Locate the cell with the specified text and output its [X, Y] center coordinate. 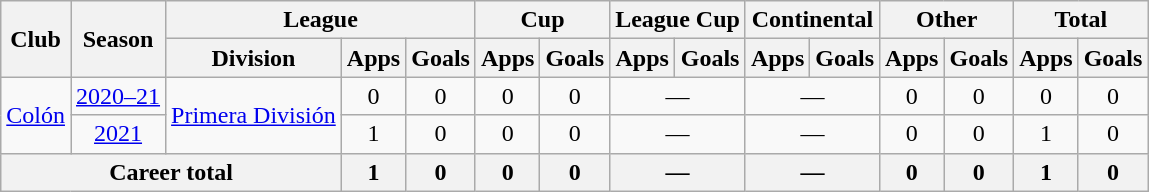
Total [1081, 20]
2020–21 [118, 96]
Other [947, 20]
Primera División [254, 115]
League [321, 20]
Continental [812, 20]
Season [118, 39]
Cup [542, 20]
Club [36, 39]
Career total [172, 172]
Division [254, 58]
Colón [36, 115]
2021 [118, 134]
League Cup [678, 20]
